Return (x, y) of the center of cell containing provided text 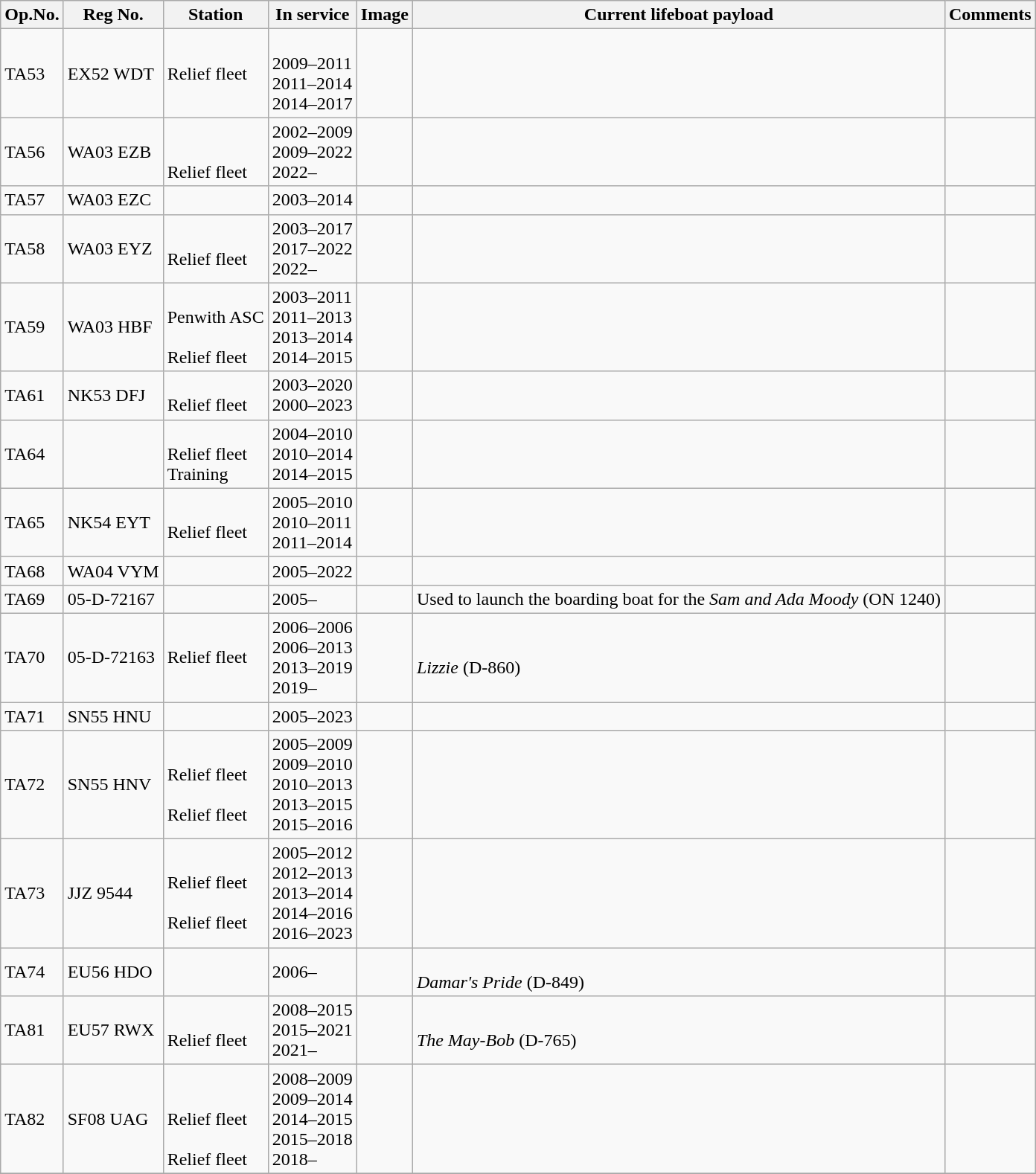
TA53 (32, 73)
NK53 DFJ (113, 396)
Current lifeboat payload (679, 15)
05-D-72167 (113, 599)
TA61 (32, 396)
In service (313, 15)
2005–20122012–20132013–20142014–20162016–2023 (313, 894)
WA03 HBF (113, 327)
TA72 (32, 785)
2006– (313, 972)
2003–20112011–20132013–20142014–2015 (313, 327)
TA58 (32, 248)
Reg No. (113, 15)
Comments (990, 15)
The May-Bob (D-765) (679, 1030)
2006–20062006–20132013–20192019– (313, 658)
Damar's Pride (D-849) (679, 972)
TA73 (32, 894)
EU57 RWX (113, 1030)
2008–20152015–20212021– (313, 1030)
TA68 (32, 571)
TA69 (32, 599)
Image (384, 15)
TA57 (32, 200)
WA04 VYM (113, 571)
SN55 HNV (113, 785)
TA71 (32, 716)
WA03 EZC (113, 200)
Lizzie (D-860) (679, 658)
05-D-72163 (113, 658)
TA81 (32, 1030)
TA70 (32, 658)
TA56 (32, 152)
Op.No. (32, 15)
TA64 (32, 454)
Penwith ASCRelief fleet (216, 327)
2005–2022 (313, 571)
2009–20112011–20142014–2017 (313, 73)
2003–20172017–20222022– (313, 248)
2003–20202000–2023 (313, 396)
JJZ 9544 (113, 894)
TA65 (32, 522)
2005–20102010–20112011–2014 (313, 522)
EX52 WDT (113, 73)
SN55 HNU (113, 716)
TA59 (32, 327)
2005–2023 (313, 716)
NK54 EYT (113, 522)
TA82 (32, 1119)
2003–2014 (313, 200)
WA03 EZB (113, 152)
2004–20102010–20142014–2015 (313, 454)
Used to launch the boarding boat for the Sam and Ada Moody (ON 1240) (679, 599)
2002–20092009–20222022– (313, 152)
Relief fleetTraining (216, 454)
EU56 HDO (113, 972)
Station (216, 15)
WA03 EYZ (113, 248)
2008–20092009–20142014–20152015–20182018– (313, 1119)
2005–20092009–20102010–20132013–20152015–2016 (313, 785)
TA74 (32, 972)
2005– (313, 599)
SF08 UAG (113, 1119)
